Output the [x, y] coordinate of the center of the cell containing the given text.  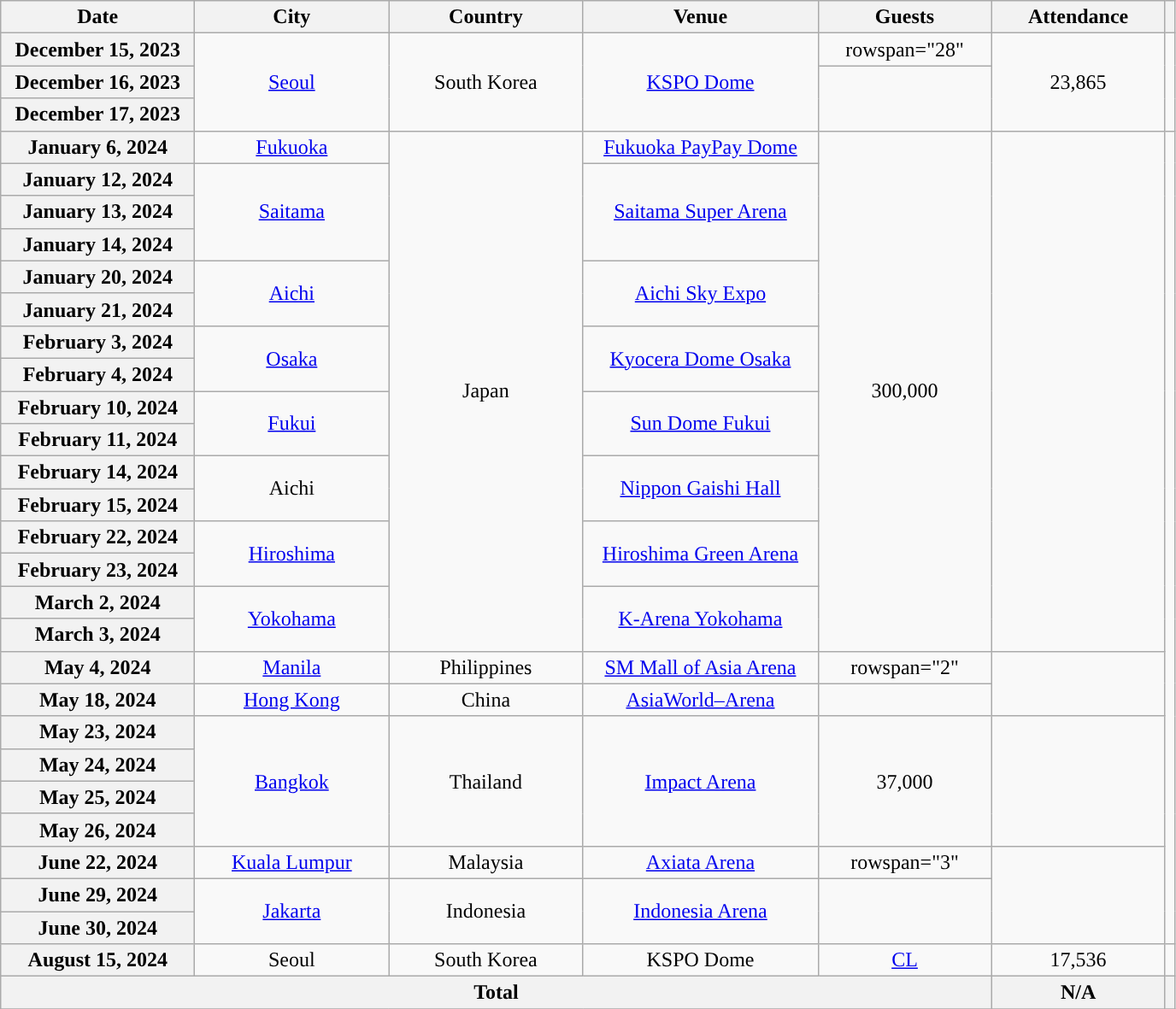
Malaysia [485, 862]
May 25, 2024 [97, 797]
Jakarta [292, 911]
Kuala Lumpur [292, 862]
March 3, 2024 [97, 635]
June 30, 2024 [97, 927]
Aichi Sky Expo [701, 293]
January 6, 2024 [97, 147]
Bangkok [292, 781]
May 26, 2024 [97, 830]
Impact Arena [701, 781]
March 2, 2024 [97, 602]
Japan [485, 391]
Yokohama [292, 619]
May 23, 2024 [97, 732]
17,536 [1079, 960]
Indonesia Arena [701, 911]
June 29, 2024 [97, 895]
300,000 [904, 391]
Country [485, 17]
SM Mall of Asia Arena [701, 667]
Venue [701, 17]
Saitama Super Arena [701, 212]
Thailand [485, 781]
Nippon Gaishi Hall [701, 489]
June 22, 2024 [97, 862]
May 4, 2024 [97, 667]
rowspan="2" [904, 667]
37,000 [904, 781]
China [485, 700]
February 23, 2024 [97, 570]
February 10, 2024 [97, 408]
February 4, 2024 [97, 374]
City [292, 17]
January 20, 2024 [97, 277]
January 12, 2024 [97, 179]
February 15, 2024 [97, 505]
Hiroshima [292, 554]
Attendance [1079, 17]
Kyocera Dome Osaka [701, 358]
Fukuoka PayPay Dome [701, 147]
February 22, 2024 [97, 537]
Guests [904, 17]
May 24, 2024 [97, 765]
N/A [1079, 993]
K-Arena Yokohama [701, 619]
Fukuoka [292, 147]
February 14, 2024 [97, 472]
Manila [292, 667]
May 18, 2024 [97, 700]
Axiata Arena [701, 862]
Fukui [292, 424]
January 13, 2024 [97, 212]
August 15, 2024 [97, 960]
rowspan="3" [904, 862]
Osaka [292, 358]
Hiroshima Green Arena [701, 554]
February 3, 2024 [97, 342]
Saitama [292, 212]
Indonesia [485, 911]
Total [496, 993]
February 11, 2024 [97, 440]
CL [904, 960]
AsiaWorld–Arena [701, 700]
December 17, 2023 [97, 114]
rowspan="28" [904, 50]
Philippines [485, 667]
Date [97, 17]
23,865 [1079, 82]
December 16, 2023 [97, 82]
Sun Dome Fukui [701, 424]
Hong Kong [292, 700]
December 15, 2023 [97, 50]
January 14, 2024 [97, 244]
January 21, 2024 [97, 309]
